Scan for the cell matching the given text and deliver its [x, y] coordinate at center. 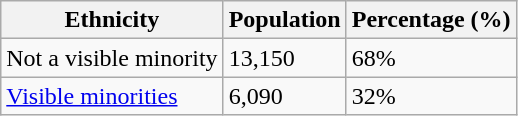
Visible minorities [112, 96]
Not a visible minority [112, 58]
68% [431, 58]
Population [284, 20]
Ethnicity [112, 20]
13,150 [284, 58]
Percentage (%) [431, 20]
6,090 [284, 96]
32% [431, 96]
